Pinpoint the cell where the given text exists, returning its (X, Y) midpoint coordinate. 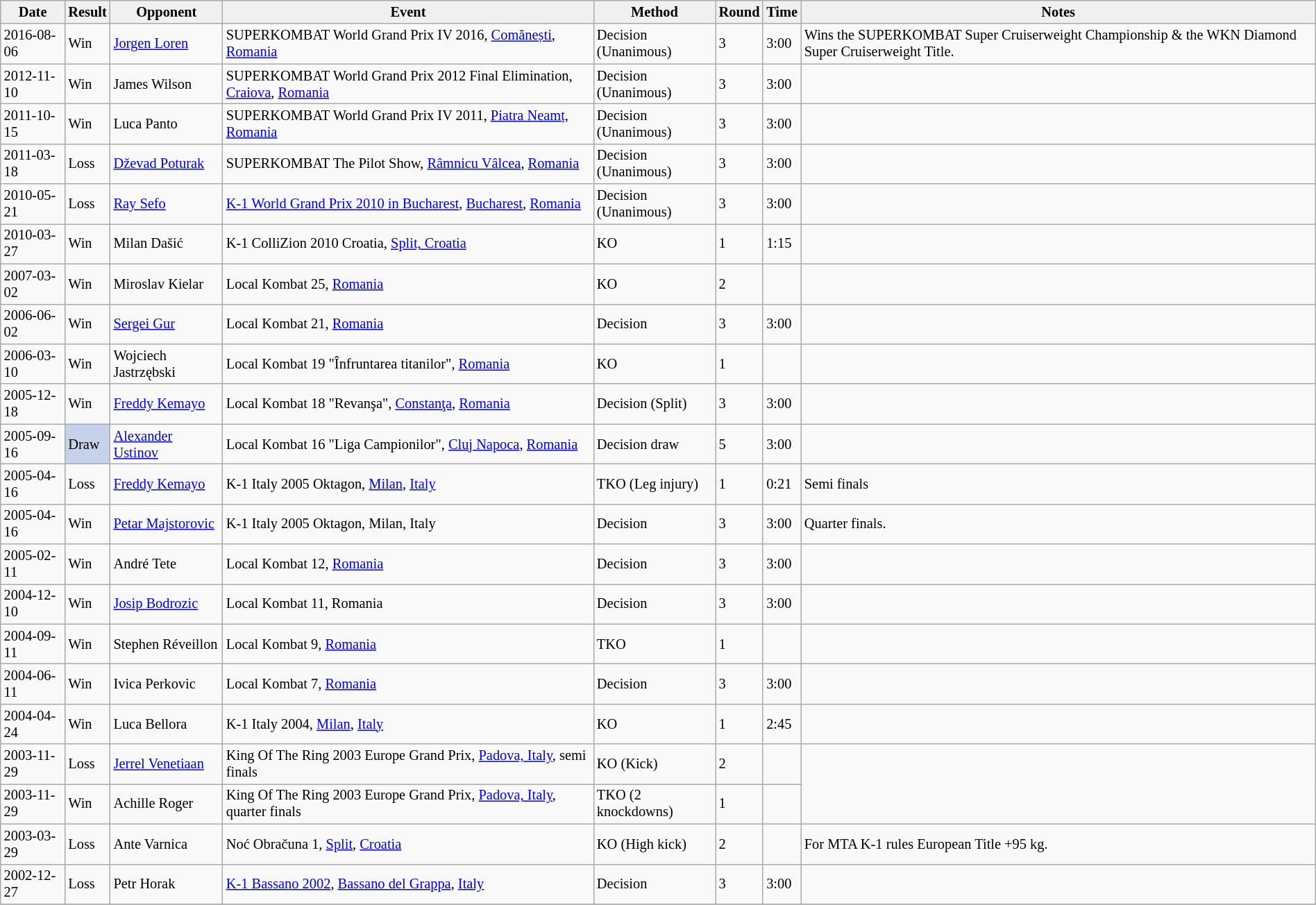
2004-06-11 (33, 684)
2004-09-11 (33, 644)
Date (33, 12)
Draw (87, 444)
SUPERKOMBAT World Grand Prix IV 2016, Comănești, Romania (408, 44)
TKO (2 knockdowns) (655, 804)
King Of The Ring 2003 Europe Grand Prix, Padova, Italy, quarter finals (408, 804)
Local Kombat 9, Romania (408, 644)
Jerrel Venetiaan (167, 764)
2012-11-10 (33, 84)
Josip Bodrozic (167, 604)
KO (High kick) (655, 845)
Quarter finals. (1058, 524)
SUPERKOMBAT World Grand Prix 2012 Final Elimination, Craiova, Romania (408, 84)
SUPERKOMBAT World Grand Prix IV 2011, Piatra Neamț, Romania (408, 124)
TKO (Leg injury) (655, 484)
For MTA K-1 rules European Title +95 kg. (1058, 845)
Luca Bellora (167, 725)
K-1 Italy 2004, Milan, Italy (408, 725)
Notes (1058, 12)
Achille Roger (167, 804)
KO (Kick) (655, 764)
Wojciech Jastrzębski (167, 364)
K-1 ColliZion 2010 Croatia, Split, Croatia (408, 244)
Method (655, 12)
2004-12-10 (33, 604)
2005-02-11 (33, 564)
K-1 Bassano 2002, Bassano del Grappa, Italy (408, 884)
Round (740, 12)
Sergei Gur (167, 324)
2010-03-27 (33, 244)
2007-03-02 (33, 284)
Petar Majstorovic (167, 524)
Luca Panto (167, 124)
Petr Horak (167, 884)
Decision draw (655, 444)
2006-06-02 (33, 324)
Noć Obračuna 1, Split, Croatia (408, 845)
Wins the SUPERKOMBAT Super Cruiserweight Championship & the WKN Diamond Super Cruiserweight Title. (1058, 44)
Ray Sefo (167, 204)
2003-03-29 (33, 845)
Dževad Poturak (167, 164)
Local Kombat 11, Romania (408, 604)
TKO (655, 644)
Local Kombat 12, Romania (408, 564)
2005-09-16 (33, 444)
Semi finals (1058, 484)
2010-05-21 (33, 204)
Event (408, 12)
Stephen Réveillon (167, 644)
2005-12-18 (33, 404)
James Wilson (167, 84)
Ivica Perkovic (167, 684)
2011-10-15 (33, 124)
2:45 (782, 725)
King Of The Ring 2003 Europe Grand Prix, Padova, Italy, semi finals (408, 764)
SUPERKOMBAT The Pilot Show, Râmnicu Vâlcea, Romania (408, 164)
2006-03-10 (33, 364)
0:21 (782, 484)
Time (782, 12)
Alexander Ustinov (167, 444)
Ante Varnica (167, 845)
Decision (Split) (655, 404)
Local Kombat 19 "Înfruntarea titanilor", Romania (408, 364)
Result (87, 12)
2004-04-24 (33, 725)
Opponent (167, 12)
K-1 World Grand Prix 2010 in Bucharest, Bucharest, Romania (408, 204)
1:15 (782, 244)
Local Kombat 16 "Liga Campionilor", Cluj Napoca, Romania (408, 444)
5 (740, 444)
Local Kombat 21, Romania (408, 324)
Local Kombat 18 "Revanşa", Constanţa, Romania (408, 404)
Jorgen Loren (167, 44)
2011-03-18 (33, 164)
2016-08-06 (33, 44)
2002-12-27 (33, 884)
Miroslav Kielar (167, 284)
Local Kombat 25, Romania (408, 284)
André Tete (167, 564)
Milan Dašić (167, 244)
Local Kombat 7, Romania (408, 684)
